Return (X, Y) of the center of cell containing provided text 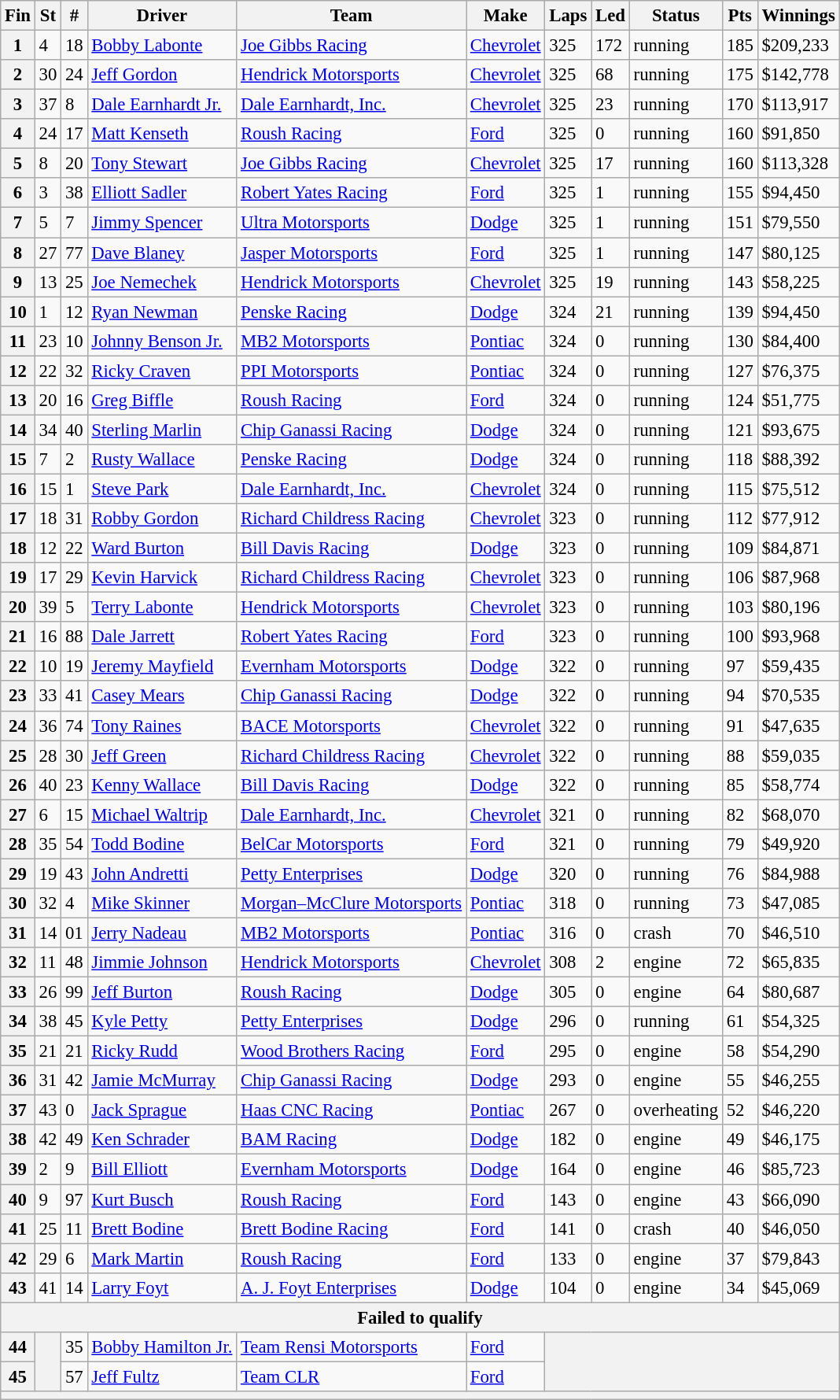
118 (739, 460)
Mark Martin (162, 1258)
# (74, 16)
115 (739, 489)
$65,835 (798, 962)
$46,255 (798, 1080)
139 (739, 312)
70 (739, 933)
308 (568, 962)
46 (739, 1169)
$79,550 (798, 223)
Bobby Hamilton Jr. (162, 1347)
$80,125 (798, 253)
$46,175 (798, 1140)
Winnings (798, 16)
170 (739, 105)
Jeff Green (162, 755)
$142,778 (798, 75)
$209,233 (798, 46)
$80,687 (798, 992)
72 (739, 962)
Greg Biffle (162, 401)
Rusty Wallace (162, 460)
155 (739, 193)
Ricky Craven (162, 371)
100 (739, 637)
Robby Gordon (162, 519)
$66,090 (798, 1199)
175 (739, 75)
99 (74, 992)
Terry Labonte (162, 608)
Driver (162, 16)
Jasper Motorsports (352, 253)
267 (568, 1110)
$54,325 (798, 1021)
52 (739, 1110)
Jeremy Mayfield (162, 667)
151 (739, 223)
64 (739, 992)
141 (568, 1228)
$46,220 (798, 1110)
Johnny Benson Jr. (162, 341)
91 (739, 726)
$79,843 (798, 1258)
293 (568, 1080)
$45,069 (798, 1287)
106 (739, 578)
Failed to qualify (420, 1317)
130 (739, 341)
Ward Burton (162, 549)
Team (352, 16)
$84,400 (798, 341)
$75,512 (798, 489)
Jeff Gordon (162, 75)
Dale Jarrett (162, 637)
85 (739, 785)
Dale Earnhardt Jr. (162, 105)
BAM Racing (352, 1140)
$113,917 (798, 105)
55 (739, 1080)
Haas CNC Racing (352, 1110)
Jimmie Johnson (162, 962)
$80,196 (798, 608)
Ultra Motorsports (352, 223)
Fin (18, 16)
Status (676, 16)
$84,871 (798, 549)
Wood Brothers Racing (352, 1051)
74 (74, 726)
$59,435 (798, 667)
61 (739, 1021)
$54,290 (798, 1051)
Kurt Busch (162, 1199)
121 (739, 430)
$87,968 (798, 578)
57 (74, 1376)
$77,912 (798, 519)
Tony Raines (162, 726)
Team Rensi Motorsports (352, 1347)
58 (739, 1051)
Morgan–McClure Motorsports (352, 903)
$91,850 (798, 134)
$59,035 (798, 755)
109 (739, 549)
$49,920 (798, 844)
$46,510 (798, 933)
Pts (739, 16)
164 (568, 1169)
Elliott Sadler (162, 193)
77 (74, 253)
185 (739, 46)
Kevin Harvick (162, 578)
Team CLR (352, 1376)
01 (74, 933)
182 (568, 1140)
overheating (676, 1110)
BelCar Motorsports (352, 844)
103 (739, 608)
A. J. Foyt Enterprises (352, 1287)
$93,968 (798, 637)
Michael Waltrip (162, 815)
BACE Motorsports (352, 726)
82 (739, 815)
$46,050 (798, 1228)
Jeff Fultz (162, 1376)
Brett Bodine Racing (352, 1228)
76 (739, 874)
147 (739, 253)
$51,775 (798, 401)
295 (568, 1051)
318 (568, 903)
133 (568, 1258)
$70,535 (798, 696)
Ryan Newman (162, 312)
112 (739, 519)
94 (739, 696)
$47,085 (798, 903)
Larry Foyt (162, 1287)
172 (610, 46)
305 (568, 992)
Ken Schrader (162, 1140)
$113,328 (798, 164)
296 (568, 1021)
Make (505, 16)
48 (74, 962)
44 (18, 1347)
127 (739, 371)
PPI Motorsports (352, 371)
Joe Nemechek (162, 282)
Bobby Labonte (162, 46)
54 (74, 844)
Jeff Burton (162, 992)
Dave Blaney (162, 253)
$58,774 (798, 785)
68 (610, 75)
Mike Skinner (162, 903)
St (47, 16)
Matt Kenseth (162, 134)
320 (568, 874)
Ricky Rudd (162, 1051)
$76,375 (798, 371)
$85,723 (798, 1169)
$47,635 (798, 726)
Bill Elliott (162, 1169)
Laps (568, 16)
$84,988 (798, 874)
Steve Park (162, 489)
104 (568, 1287)
Led (610, 16)
Jimmy Spencer (162, 223)
Brett Bodine (162, 1228)
Jamie McMurray (162, 1080)
Kenny Wallace (162, 785)
316 (568, 933)
Jack Sprague (162, 1110)
Kyle Petty (162, 1021)
Jerry Nadeau (162, 933)
$68,070 (798, 815)
$58,225 (798, 282)
Sterling Marlin (162, 430)
73 (739, 903)
Todd Bodine (162, 844)
$88,392 (798, 460)
Tony Stewart (162, 164)
John Andretti (162, 874)
124 (739, 401)
79 (739, 844)
Casey Mears (162, 696)
$93,675 (798, 430)
